Provide the (X, Y) coordinate of the cell's center where the given text is located.  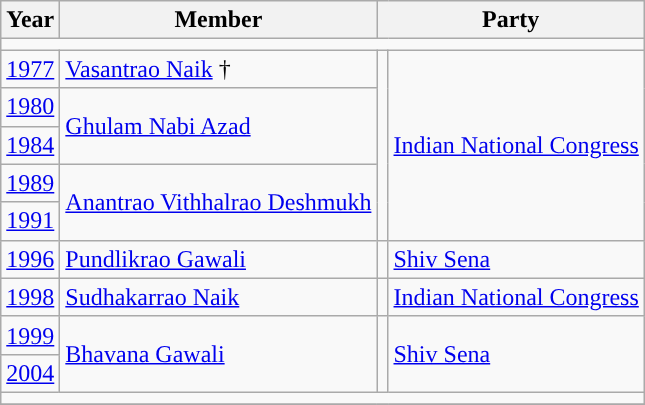
Bhavana Gawali (218, 354)
1999 (30, 335)
1980 (30, 107)
Vasantrao Naik † (218, 69)
Year (30, 20)
Party (510, 20)
1991 (30, 221)
1996 (30, 259)
1998 (30, 297)
Ghulam Nabi Azad (218, 126)
1989 (30, 183)
Pundlikrao Gawali (218, 259)
2004 (30, 373)
Sudhakarrao Naik (218, 297)
1984 (30, 145)
Anantrao Vithhalrao Deshmukh (218, 202)
Member (218, 20)
1977 (30, 69)
